Determine the (x, y) coordinate at the center of the cell enclosing the given text.  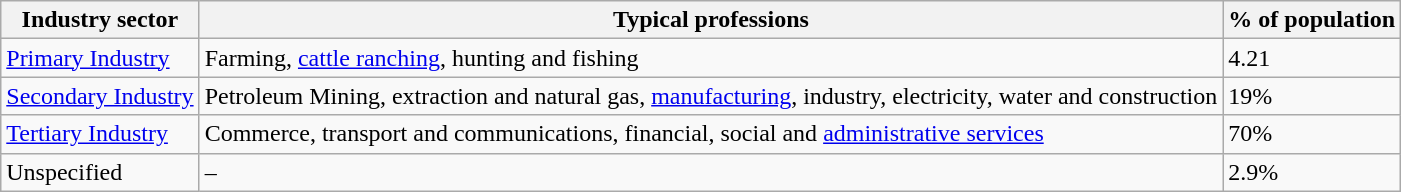
Primary Industry (100, 58)
Secondary Industry (100, 96)
Unspecified (100, 172)
2.9% (1312, 172)
Tertiary Industry (100, 134)
Commerce, transport and communications, financial, social and administrative services (711, 134)
Farming, cattle ranching, hunting and fishing (711, 58)
4.21 (1312, 58)
Industry sector (100, 20)
– (711, 172)
Typical professions (711, 20)
70% (1312, 134)
19% (1312, 96)
% of population (1312, 20)
Petroleum Mining, extraction and natural gas, manufacturing, industry, electricity, water and construction (711, 96)
